Return (x, y) of the center of cell containing provided text 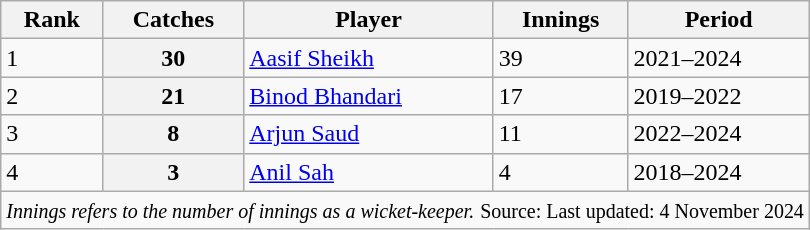
Innings refers to the number of innings as a wicket-keeper. Source: Last updated: 4 November 2024 (406, 210)
Innings (560, 20)
17 (560, 96)
Aasif Sheikh (368, 58)
Period (718, 20)
8 (174, 134)
21 (174, 96)
Anil Sah (368, 172)
39 (560, 58)
30 (174, 58)
2021–2024 (718, 58)
Catches (174, 20)
1 (52, 58)
Rank (52, 20)
2019–2022 (718, 96)
Binod Bhandari (368, 96)
2018–2024 (718, 172)
Arjun Saud (368, 134)
2022–2024 (718, 134)
Player (368, 20)
11 (560, 134)
2 (52, 96)
